For the text-containing cell, return its midpoint in [x, y] coordinate format. 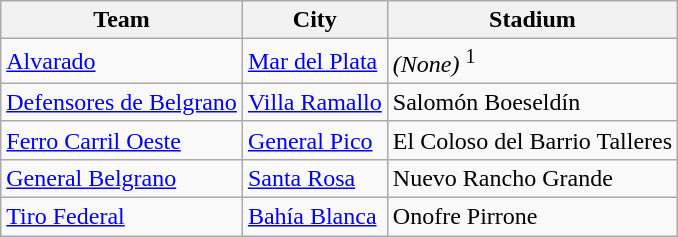
Villa Ramallo [314, 102]
Onofre Pirrone [532, 217]
El Coloso del Barrio Talleres [532, 140]
Salomón Boeseldín [532, 102]
Team [122, 20]
General Belgrano [122, 178]
Mar del Plata [314, 62]
Alvarado [122, 62]
Bahía Blanca [314, 217]
Nuevo Rancho Grande [532, 178]
Tiro Federal [122, 217]
Ferro Carril Oeste [122, 140]
(None) 1 [532, 62]
Stadium [532, 20]
City [314, 20]
Santa Rosa [314, 178]
Defensores de Belgrano [122, 102]
General Pico [314, 140]
